For the text-containing cell, return its midpoint in (x, y) coordinate format. 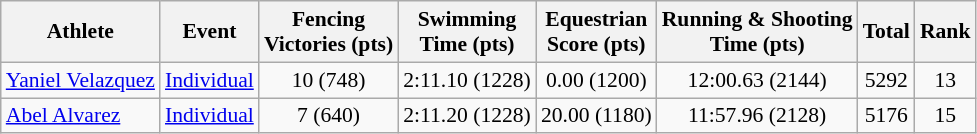
SwimmingTime (pts) (467, 32)
2:11.20 (1228) (467, 116)
Total (886, 32)
13 (946, 80)
EquestrianScore (pts) (596, 32)
12:00.63 (2144) (758, 80)
15 (946, 116)
Rank (946, 32)
FencingVictories (pts) (328, 32)
20.00 (1180) (596, 116)
5292 (886, 80)
0.00 (1200) (596, 80)
Abel Alvarez (80, 116)
Athlete (80, 32)
Yaniel Velazquez (80, 80)
10 (748) (328, 80)
Event (210, 32)
2:11.10 (1228) (467, 80)
7 (640) (328, 116)
5176 (886, 116)
Running & ShootingTime (pts) (758, 32)
11:57.96 (2128) (758, 116)
